Identify which cell holds the provided text, then report its [X, Y] central coordinate. 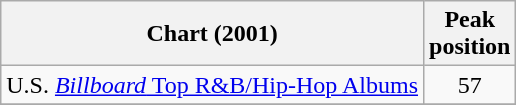
Peakposition [470, 34]
57 [470, 85]
Chart (2001) [212, 34]
U.S. Billboard Top R&B/Hip-Hop Albums [212, 85]
